Provide the (x, y) coordinate of the cell's center where the given text is located.  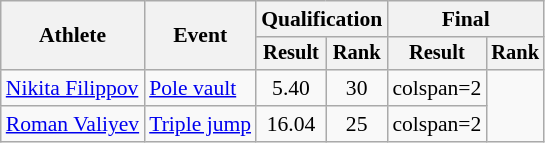
Triple jump (200, 124)
Event (200, 36)
16.04 (291, 124)
5.40 (291, 88)
Final (466, 19)
30 (356, 88)
Nikita Filippov (72, 88)
Roman Valiyev (72, 124)
Pole vault (200, 88)
25 (356, 124)
Qualification (322, 19)
Athlete (72, 36)
